Detect which cell encompasses the target text, then output its (X, Y) center coordinate. 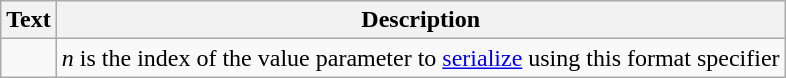
Description (420, 20)
n is the index of the value parameter to serialize using this format specifier (420, 58)
Text (29, 20)
